Find where the given text appears and provide that cell's center as [x, y] coordinate. 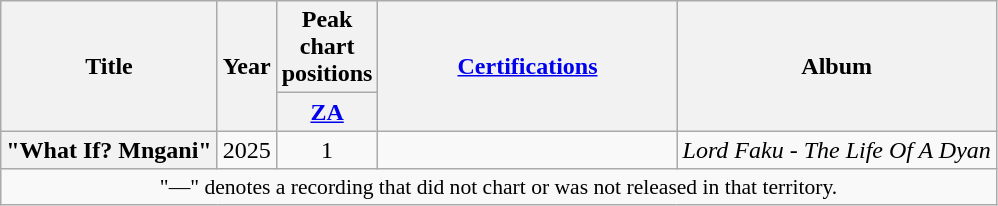
Lord Faku - The Life Of A Dyan [836, 150]
2025 [246, 150]
"—" denotes a recording that did not chart or was not released in that territory. [499, 187]
Title [109, 66]
Peak chart positions [327, 47]
Year [246, 66]
ZA [327, 112]
1 [327, 150]
Album [836, 66]
"What If? Mngani" [109, 150]
Certifications [528, 66]
